Provide the [X, Y] coordinate of the cell's center where the given text is located.  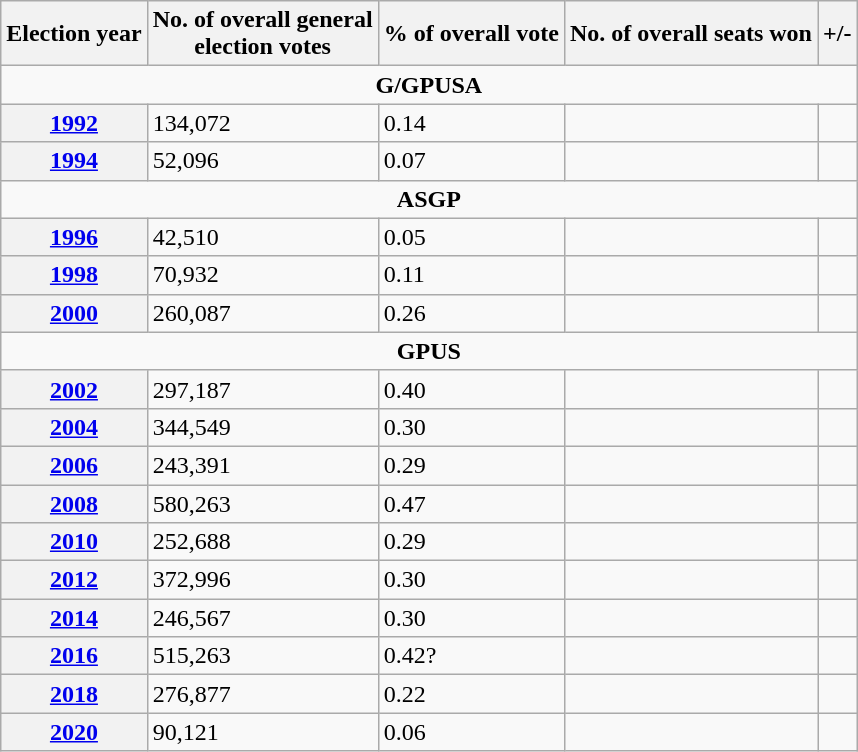
1994 [74, 161]
2018 [74, 694]
276,877 [262, 694]
0.14 [471, 123]
134,072 [262, 123]
+/- [838, 34]
2006 [74, 465]
1998 [74, 275]
42,510 [262, 237]
297,187 [262, 389]
90,121 [262, 732]
G/GPUSA [429, 85]
344,549 [262, 427]
2002 [74, 389]
ASGP [429, 199]
0.07 [471, 161]
580,263 [262, 503]
515,263 [262, 656]
2010 [74, 542]
GPUS [429, 351]
372,996 [262, 580]
2014 [74, 618]
0.26 [471, 313]
2008 [74, 503]
0.40 [471, 389]
1992 [74, 123]
0.47 [471, 503]
No. of overall generalelection votes [262, 34]
No. of overall seats won [690, 34]
246,567 [262, 618]
0.11 [471, 275]
0.22 [471, 694]
2016 [74, 656]
2004 [74, 427]
52,096 [262, 161]
2020 [74, 732]
% of overall vote [471, 34]
252,688 [262, 542]
2000 [74, 313]
260,087 [262, 313]
70,932 [262, 275]
Election year [74, 34]
243,391 [262, 465]
2012 [74, 580]
0.42? [471, 656]
0.05 [471, 237]
1996 [74, 237]
0.06 [471, 732]
